Identify which cell holds the provided text, then report its (X, Y) central coordinate. 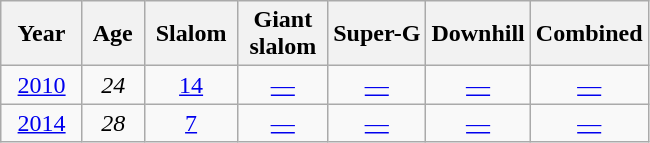
2014 (42, 123)
24 (113, 85)
Downhill (478, 34)
Slalom (191, 34)
Age (113, 34)
Super-G (377, 34)
28 (113, 123)
Giant slalom (283, 34)
2010 (42, 85)
Year (42, 34)
14 (191, 85)
7 (191, 123)
Combined (589, 34)
